From the cell containing the given text, extract its center point as [X, Y] coordinate. 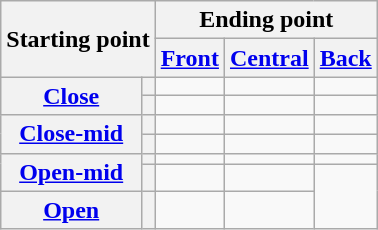
Starting point [78, 39]
Close [72, 96]
Close-mid [72, 134]
Open-mid [72, 172]
Ending point [266, 20]
Central [269, 58]
Open [72, 210]
Front [190, 58]
Back [346, 58]
